Extract the [X, Y] coordinate from the center of the cell holding the provided text.  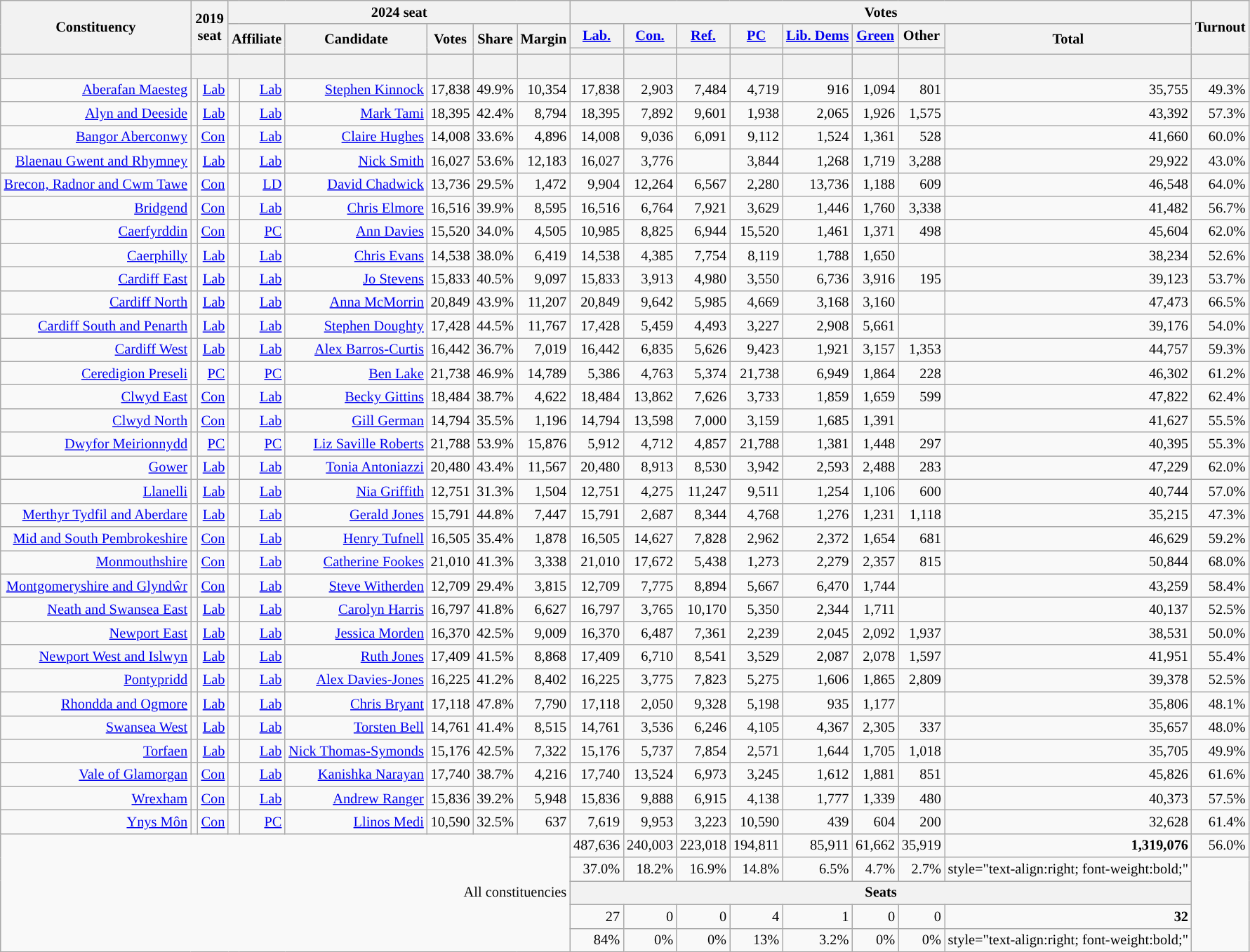
29.5% [495, 185]
35,919 [922, 845]
5,667 [757, 586]
6,835 [650, 349]
7,921 [703, 208]
40,137 [1068, 609]
9,904 [597, 185]
Chris Evans [356, 255]
10,354 [543, 90]
41.3% [495, 562]
2,571 [757, 751]
13,862 [650, 396]
47,822 [1068, 396]
4,980 [703, 279]
Pontypridd [95, 680]
2,488 [875, 467]
200 [922, 822]
Nick Thomas-Symonds [356, 751]
5,438 [703, 562]
58.4% [1220, 586]
1,938 [757, 114]
Chris Elmore [356, 208]
4,896 [543, 137]
7,626 [703, 396]
Anna McMorrin [356, 302]
1,188 [875, 185]
2,239 [757, 633]
Margin [543, 39]
815 [922, 562]
Catherine Fookes [356, 562]
Caerfyrddin [95, 232]
Cardiff North [95, 302]
5,948 [543, 798]
45,826 [1068, 775]
5,275 [757, 680]
4,385 [650, 255]
Candidate [356, 39]
4,367 [817, 728]
1,644 [817, 751]
8,595 [543, 208]
480 [922, 798]
7,754 [703, 255]
Becky Gittins [356, 396]
1,381 [817, 444]
Ref. [703, 36]
3,775 [650, 680]
1,448 [875, 444]
Mid and South Pembrokeshire [95, 538]
Turnout [1220, 27]
3.2% [817, 940]
1,760 [875, 208]
9,097 [543, 279]
1,118 [922, 515]
4,216 [543, 775]
59.2% [1220, 538]
29,922 [1068, 161]
7,790 [543, 704]
Total [1068, 39]
Ruth Jones [356, 657]
15,876 [543, 444]
48.0% [1220, 728]
3,157 [875, 349]
7,361 [703, 633]
1,926 [875, 114]
4.7% [875, 869]
45,604 [1068, 232]
6,246 [703, 728]
43,392 [1068, 114]
2,078 [875, 657]
637 [543, 822]
487,636 [597, 845]
35.5% [495, 420]
14,789 [543, 373]
2,962 [757, 538]
3,223 [703, 822]
57.5% [1220, 798]
5,459 [650, 326]
1,018 [922, 751]
3,942 [757, 467]
36.7% [495, 349]
56.7% [1220, 208]
27 [597, 916]
8,515 [543, 728]
61.2% [1220, 373]
2,305 [875, 728]
7,892 [650, 114]
43,259 [1068, 586]
Andrew Ranger [356, 798]
38.0% [495, 255]
8,913 [650, 467]
55.5% [1220, 420]
47,229 [1068, 467]
Gower [95, 467]
4,857 [703, 444]
14,627 [650, 538]
1,391 [875, 420]
1,937 [922, 633]
223,018 [703, 845]
297 [922, 444]
2019 seat [209, 27]
32,628 [1068, 822]
59.3% [1220, 349]
Alex Barros-Curtis [356, 349]
Affiliate [257, 39]
41,627 [1068, 420]
11,247 [703, 491]
9,888 [650, 798]
53.7% [1220, 279]
Gerald Jones [356, 515]
9,953 [650, 822]
9,511 [757, 491]
Carolyn Harris [356, 609]
57.3% [1220, 114]
8,894 [703, 586]
2.7% [922, 869]
2,687 [650, 515]
Jessica Morden [356, 633]
3,245 [757, 775]
13,524 [650, 775]
Torfaen [95, 751]
1,319,076 [1068, 845]
46,548 [1068, 185]
49.3% [1220, 90]
David Chadwick [356, 185]
Monmouthshire [95, 562]
2,050 [650, 704]
4,275 [650, 491]
337 [922, 728]
47.3% [1220, 515]
1,472 [543, 185]
34.0% [495, 232]
12,264 [650, 185]
39,378 [1068, 680]
228 [922, 373]
1,777 [817, 798]
10,170 [703, 609]
9,601 [703, 114]
3,529 [757, 657]
Neath and Swansea East [95, 609]
35,705 [1068, 751]
599 [922, 396]
851 [922, 775]
Wrexham [95, 798]
3,776 [650, 161]
53.6% [495, 161]
85,911 [817, 845]
46,302 [1068, 373]
1,650 [875, 255]
6,915 [703, 798]
Vale of Glamorgan [95, 775]
5,374 [703, 373]
38,531 [1068, 633]
39,123 [1068, 279]
609 [922, 185]
5,661 [875, 326]
44,757 [1068, 349]
2,903 [650, 90]
1,606 [817, 680]
916 [817, 90]
604 [875, 822]
Aberafan Maesteg [95, 90]
2,087 [817, 657]
Stephen Kinnock [356, 90]
35,215 [1068, 515]
7,322 [543, 751]
7,019 [543, 349]
6,470 [817, 586]
3,916 [875, 279]
46,629 [1068, 538]
6,736 [817, 279]
35,755 [1068, 90]
Ynys Môn [95, 822]
53.9% [495, 444]
6,419 [543, 255]
62.4% [1220, 396]
3,844 [757, 161]
6,487 [650, 633]
31.3% [495, 491]
1,524 [817, 137]
55.3% [1220, 444]
9,036 [650, 137]
Mark Tami [356, 114]
17,672 [650, 562]
240,003 [650, 845]
1,864 [875, 373]
18.2% [650, 869]
48.1% [1220, 704]
2,357 [875, 562]
68.0% [1220, 562]
8,530 [703, 467]
1,881 [875, 775]
35.4% [495, 538]
6.5% [817, 869]
Bangor Aberconwy [95, 137]
Alex Davies-Jones [356, 680]
1,106 [875, 491]
7,823 [703, 680]
11,567 [543, 467]
Nia Griffith [356, 491]
1,268 [817, 161]
Constituency [95, 27]
3,160 [875, 302]
60.0% [1220, 137]
Chris Bryant [356, 704]
3,629 [757, 208]
7,854 [703, 751]
195 [922, 279]
3,227 [757, 326]
1,685 [817, 420]
40,373 [1068, 798]
8,344 [703, 515]
4,768 [757, 515]
8,794 [543, 114]
1,094 [875, 90]
7,619 [597, 822]
1,865 [875, 680]
1,177 [875, 704]
35,657 [1068, 728]
29.4% [495, 586]
47,473 [1068, 302]
6,973 [703, 775]
2,280 [757, 185]
43.0% [1220, 161]
1,339 [875, 798]
Blaenau Gwent and Rhymney [95, 161]
1 [817, 916]
1,371 [875, 232]
3,550 [757, 279]
41.5% [495, 657]
43.9% [495, 302]
2,045 [817, 633]
11,207 [543, 302]
38,234 [1068, 255]
600 [922, 491]
1,353 [922, 349]
Newport East [95, 633]
1,612 [817, 775]
13% [757, 940]
7,775 [650, 586]
Ben Lake [356, 373]
9,112 [757, 137]
439 [817, 822]
194,811 [757, 845]
1,461 [817, 232]
5,985 [703, 302]
84% [597, 940]
Steve Witherden [356, 586]
5,350 [757, 609]
1,705 [875, 751]
1,273 [757, 562]
Cardiff South and Penarth [95, 326]
6,710 [650, 657]
Clwyd East [95, 396]
50.0% [1220, 633]
Ann Davies [356, 232]
528 [922, 137]
2,809 [922, 680]
Rhondda and Ogmore [95, 704]
1,719 [875, 161]
7,828 [703, 538]
41,951 [1068, 657]
4,505 [543, 232]
6,091 [703, 137]
Newport West and Islwyn [95, 657]
6,567 [703, 185]
35,806 [1068, 704]
1,921 [817, 349]
1,659 [875, 396]
Clwyd North [95, 420]
Dwyfor Meirionnydd [95, 444]
2,344 [817, 609]
Seats [881, 892]
42.4% [495, 114]
14.8% [757, 869]
Lib. Dems [817, 36]
39.9% [495, 208]
3,288 [922, 161]
56.0% [1220, 845]
Stephen Doughty [356, 326]
61.4% [1220, 822]
498 [922, 232]
16.9% [703, 869]
3,913 [650, 279]
3,733 [757, 396]
2,593 [817, 467]
1,231 [875, 515]
61.6% [1220, 775]
39.2% [495, 798]
54.0% [1220, 326]
52.6% [1220, 255]
1,788 [817, 255]
4,622 [543, 396]
All constituencies [285, 892]
3,168 [817, 302]
44.8% [495, 515]
44.5% [495, 326]
4,669 [757, 302]
Gill German [356, 420]
283 [922, 467]
1,878 [543, 538]
9,009 [543, 633]
4 [757, 916]
41.4% [495, 728]
6,949 [817, 373]
8,119 [757, 255]
Swansea West [95, 728]
8,541 [703, 657]
8,825 [650, 232]
37.0% [597, 869]
4,719 [757, 90]
11,767 [543, 326]
4,105 [757, 728]
61,662 [875, 845]
41.8% [495, 609]
5,912 [597, 444]
5,386 [597, 373]
Bridgend [95, 208]
6,627 [543, 609]
1,254 [817, 491]
Cardiff West [95, 349]
57.0% [1220, 491]
10,985 [597, 232]
2,065 [817, 114]
5,198 [757, 704]
39,176 [1068, 326]
6,764 [650, 208]
41.2% [495, 680]
Jo Stevens [356, 279]
1,361 [875, 137]
Brecon, Radnor and Cwm Tawe [95, 185]
681 [922, 538]
9,328 [703, 704]
2,279 [817, 562]
1,446 [817, 208]
12,183 [543, 161]
Claire Hughes [356, 137]
43.4% [495, 467]
5,737 [650, 751]
Llinos Medi [356, 822]
13,598 [650, 420]
Tonia Antoniazzi [356, 467]
Alyn and Deeside [95, 114]
Con. [650, 36]
41,660 [1068, 137]
33.6% [495, 137]
Cardiff East [95, 279]
66.5% [1220, 302]
LD [262, 185]
1,711 [875, 609]
1,744 [875, 586]
Liz Saville Roberts [356, 444]
Henry Tufnell [356, 538]
40.5% [495, 279]
46.9% [495, 373]
8,868 [543, 657]
7,484 [703, 90]
1,859 [817, 396]
4,763 [650, 373]
7,000 [703, 420]
40,395 [1068, 444]
935 [817, 704]
41,482 [1068, 208]
40,744 [1068, 491]
1,654 [875, 538]
Caerphilly [95, 255]
2024 seat [399, 12]
1,597 [922, 657]
Montgomeryshire and Glyndŵr [95, 586]
1,196 [543, 420]
2,908 [817, 326]
4,712 [650, 444]
55.4% [1220, 657]
Nick Smith [356, 161]
1,504 [543, 491]
4,493 [703, 326]
64.0% [1220, 185]
Llanelli [95, 491]
Torsten Bell [356, 728]
3,159 [757, 420]
3,815 [543, 586]
5,626 [703, 349]
Green [875, 36]
Other [922, 36]
1,276 [817, 515]
2,092 [875, 633]
4,138 [757, 798]
1,575 [922, 114]
6,944 [703, 232]
3,536 [650, 728]
Kanishka Narayan [356, 775]
7,447 [543, 515]
50,844 [1068, 562]
9,642 [650, 302]
Ceredigion Preseli [95, 373]
Share [495, 39]
32.5% [495, 822]
Merthyr Tydfil and Aberdare [95, 515]
801 [922, 90]
9,423 [757, 349]
32 [1068, 916]
2,372 [817, 538]
8,402 [543, 680]
3,765 [650, 609]
Lab. [597, 36]
47.8% [495, 704]
